Scan for the cell matching the given text and deliver its (X, Y) coordinate at center. 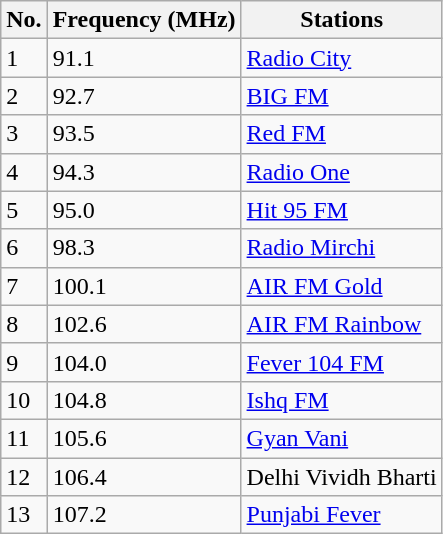
12 (24, 477)
102.6 (144, 324)
Radio Mirchi (342, 248)
BIG FM (342, 96)
Hit 95 FM (342, 210)
Radio One (342, 172)
2 (24, 96)
13 (24, 515)
94.3 (144, 172)
Radio City (342, 58)
Ishq FM (342, 400)
7 (24, 286)
5 (24, 210)
11 (24, 438)
92.7 (144, 96)
91.1 (144, 58)
10 (24, 400)
106.4 (144, 477)
105.6 (144, 438)
Fever 104 FM (342, 362)
95.0 (144, 210)
104.0 (144, 362)
AIR FM Gold (342, 286)
AIR FM Rainbow (342, 324)
Gyan Vani (342, 438)
9 (24, 362)
1 (24, 58)
98.3 (144, 248)
Punjabi Fever (342, 515)
8 (24, 324)
93.5 (144, 134)
6 (24, 248)
3 (24, 134)
Frequency (MHz) (144, 20)
104.8 (144, 400)
Delhi Vividh Bharti (342, 477)
100.1 (144, 286)
Red FM (342, 134)
Stations (342, 20)
4 (24, 172)
107.2 (144, 515)
No. (24, 20)
